Scan for the cell matching the given text and deliver its [x, y] coordinate at center. 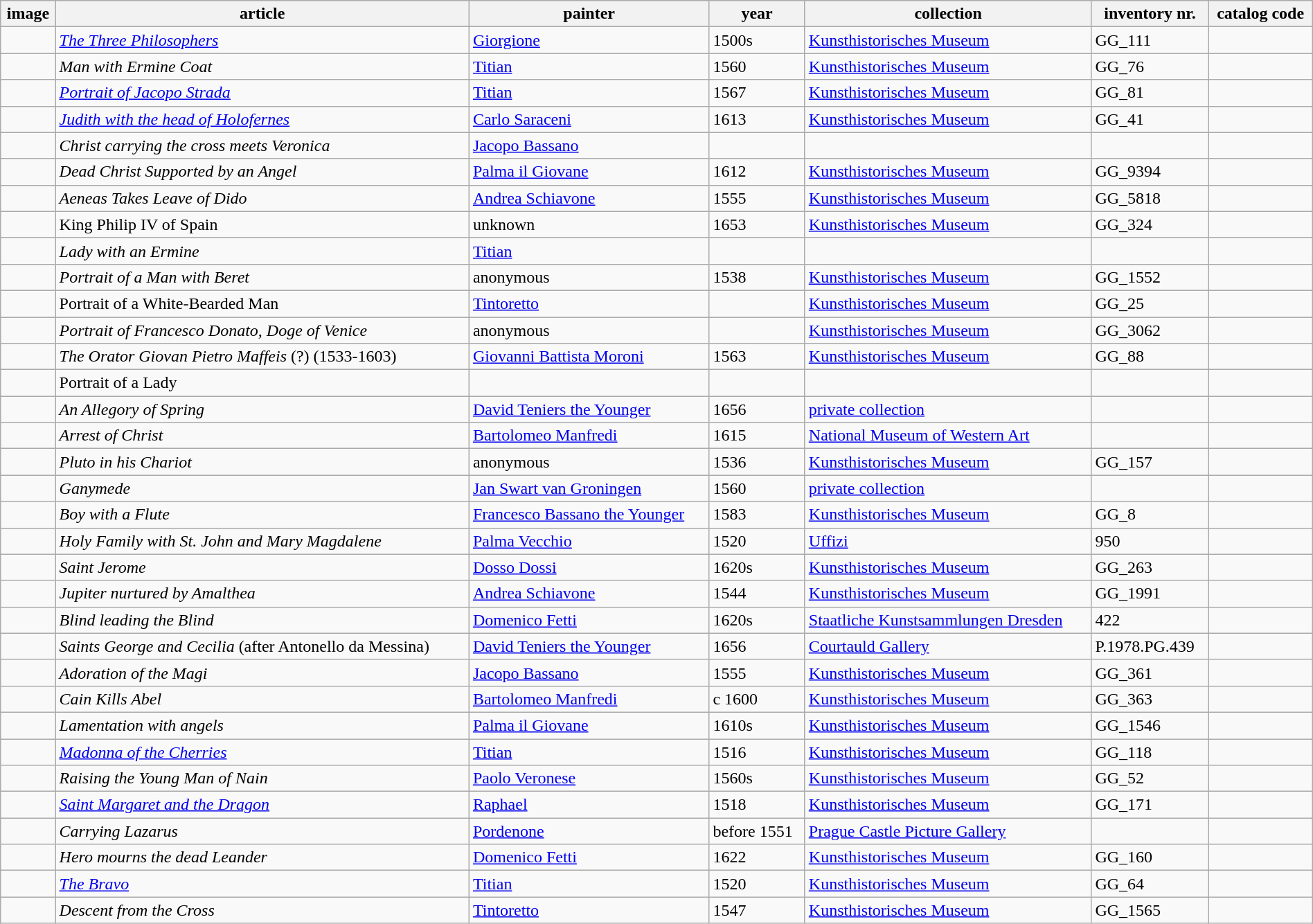
Cain Kills Abel [262, 699]
Courtauld Gallery [948, 646]
King Philip IV of Spain [262, 224]
GG_3062 [1150, 330]
GG_160 [1150, 858]
1567 [757, 93]
Dosso Dossi [589, 567]
Prague Castle Picture Gallery [948, 831]
GG_25 [1150, 303]
1583 [757, 515]
Holy Family with St. John and Mary Magdalene [262, 541]
collection [948, 14]
Giovanni Battista Moroni [589, 357]
GG_76 [1150, 66]
Saint Margaret and the Dragon [262, 805]
Man with Ermine Coat [262, 66]
Judith with the head of Holofernes [262, 119]
1653 [757, 224]
Dead Christ Supported by an Angel [262, 172]
Jupiter nurtured by Amalthea [262, 594]
GG_52 [1150, 779]
GG_9394 [1150, 172]
Blind leading the Blind [262, 620]
GG_363 [1150, 699]
Hero mourns the dead Leander [262, 858]
GG_324 [1150, 224]
Madonna of the Cherries [262, 752]
Aeneas Takes Leave of Dido [262, 198]
Uffizi [948, 541]
An Allegory of Spring [262, 409]
The Orator Giovan Pietro Maffeis (?) (1533-1603) [262, 357]
GG_1552 [1150, 277]
1612 [757, 172]
Francesco Bassano the Younger [589, 515]
Portrait of a Man with Beret [262, 277]
Staatliche Kunstsammlungen Dresden [948, 620]
Carlo Saraceni [589, 119]
Arrest of Christ [262, 436]
1563 [757, 357]
GG_118 [1150, 752]
Boy with a Flute [262, 515]
Lamentation with angels [262, 725]
GG_88 [1150, 357]
1516 [757, 752]
Saints George and Cecilia (after Antonello da Messina) [262, 646]
GG_81 [1150, 93]
422 [1150, 620]
Saint Jerome [262, 567]
GG_5818 [1150, 198]
GG_1546 [1150, 725]
GG_64 [1150, 884]
Carrying Lazarus [262, 831]
GG_111 [1150, 40]
before 1551 [757, 831]
1500s [757, 40]
Portrait of Jacopo Strada [262, 93]
Lady with an Ermine [262, 251]
1622 [757, 858]
Pluto in his Chariot [262, 462]
GG_263 [1150, 567]
Palma Vecchio [589, 541]
Pordenone [589, 831]
c 1600 [757, 699]
GG_8 [1150, 515]
GG_171 [1150, 805]
Portrait of a White-Bearded Man [262, 303]
1536 [757, 462]
Descent from the Cross [262, 910]
P.1978.PG.439 [1150, 646]
GG_41 [1150, 119]
year [757, 14]
950 [1150, 541]
Ganymede [262, 488]
GG_157 [1150, 462]
Raphael [589, 805]
1518 [757, 805]
1560s [757, 779]
1547 [757, 910]
GG_361 [1150, 673]
1538 [757, 277]
1610s [757, 725]
Giorgione [589, 40]
1613 [757, 119]
unknown [589, 224]
1544 [757, 594]
Christ carrying the cross meets Veronica [262, 145]
1615 [757, 436]
Adoration of the Magi [262, 673]
GG_1991 [1150, 594]
Jan Swart van Groningen [589, 488]
The Three Philosophers [262, 40]
Paolo Veronese [589, 779]
painter [589, 14]
The Bravo [262, 884]
catalog code [1260, 14]
GG_1565 [1150, 910]
Raising the Young Man of Nain [262, 779]
Portrait of a Lady [262, 383]
image [28, 14]
National Museum of Western Art [948, 436]
Portrait of Francesco Donato, Doge of Venice [262, 330]
article [262, 14]
inventory nr. [1150, 14]
